From the cell containing the given text, extract its center point as [X, Y] coordinate. 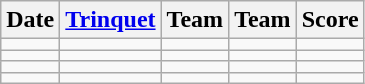
Score [330, 20]
Trinquet [110, 20]
Date [30, 20]
